Extract the [x, y] coordinate from the center of the cell holding the provided text.  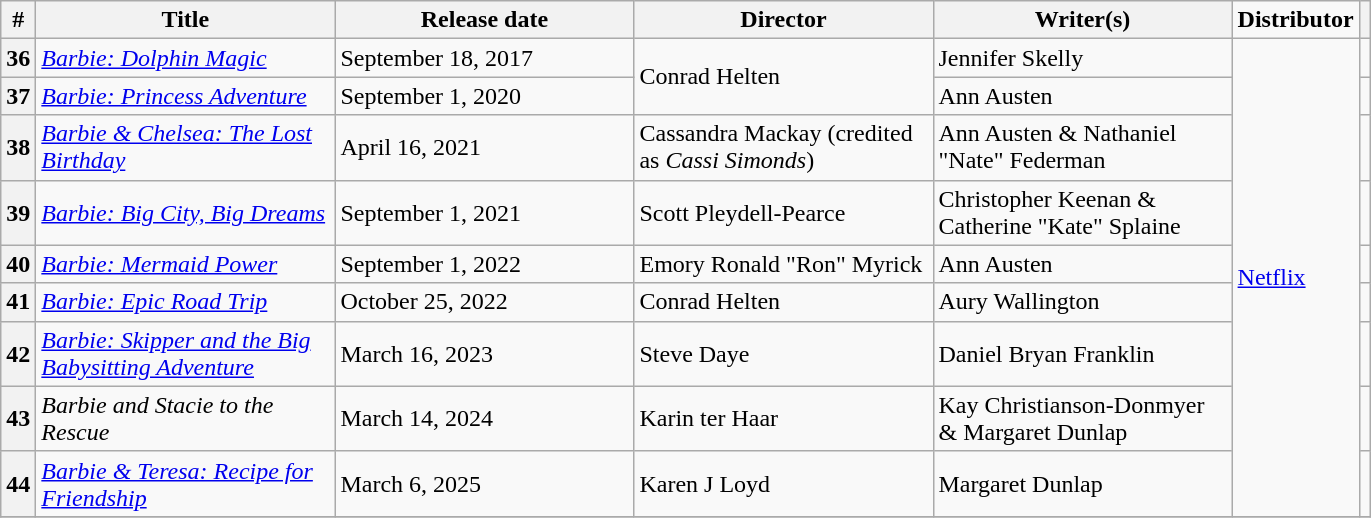
Barbie: Mermaid Power [186, 264]
Kay Christianson-Donmyer & Margaret Dunlap [1082, 418]
Director [784, 20]
36 [18, 58]
Barbie: Dolphin Magic [186, 58]
Daniel Bryan Franklin [1082, 354]
41 [18, 302]
# [18, 20]
Jennifer Skelly [1082, 58]
43 [18, 418]
Release date [484, 20]
Emory Ronald "Ron" Myrick [784, 264]
Barbie & Teresa: Recipe for Friendship [186, 484]
Barbie & Chelsea: The Lost Birthday [186, 148]
Barbie: Skipper and the Big Babysitting Adventure [186, 354]
Karin ter Haar [784, 418]
38 [18, 148]
Steve Daye [784, 354]
Barbie and Stacie to the Rescue [186, 418]
Ann Austen & Nathaniel "Nate" Federman [1082, 148]
Netflix [1296, 278]
44 [18, 484]
April 16, 2021 [484, 148]
October 25, 2022 [484, 302]
Barbie: Epic Road Trip [186, 302]
40 [18, 264]
September 1, 2020 [484, 96]
March 6, 2025 [484, 484]
37 [18, 96]
39 [18, 212]
September 1, 2021 [484, 212]
Barbie: Princess Adventure [186, 96]
Karen J Loyd [784, 484]
Cassandra Mackay (credited as Cassi Simonds) [784, 148]
March 14, 2024 [484, 418]
42 [18, 354]
September 18, 2017 [484, 58]
Title [186, 20]
September 1, 2022 [484, 264]
Christopher Keenan & Catherine "Kate" Splaine [1082, 212]
Writer(s) [1082, 20]
Aury Wallington [1082, 302]
Barbie: Big City, Big Dreams [186, 212]
Distributor [1296, 20]
Margaret Dunlap [1082, 484]
Scott Pleydell-Pearce [784, 212]
March 16, 2023 [484, 354]
